Pinpoint the cell where the given text exists, returning its [x, y] midpoint coordinate. 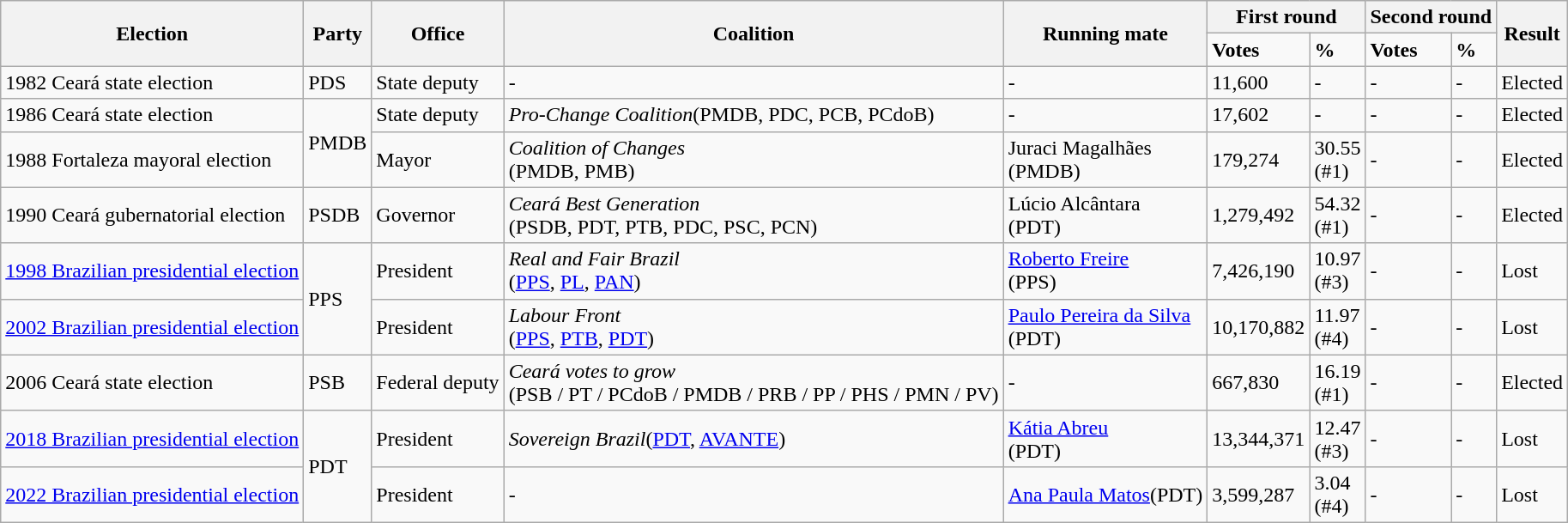
3,599,287 [1258, 495]
Running mate [1105, 33]
2002 Brazilian presidential election [153, 326]
Pro-Change Coalition(PMDB, PDC, PCB, PCdoB) [754, 115]
13,344,371 [1258, 438]
Second round [1432, 17]
667,830 [1258, 383]
Sovereign Brazil(PDT, AVANTE) [754, 438]
Coalition of Changes(PMDB, PMB) [754, 160]
PDS [338, 82]
1990 Ceará gubernatorial election [153, 215]
Labour Front(PPS, PTB, PDT) [754, 326]
Real and Fair Brazil(PPS, PL, PAN) [754, 271]
2022 Brazilian presidential election [153, 495]
11.97(#4) [1337, 326]
PPS [338, 299]
Kátia Abreu(PDT) [1105, 438]
17,602 [1258, 115]
PDT [338, 466]
1986 Ceará state election [153, 115]
30.55(#1) [1337, 160]
1,279,492 [1258, 215]
2018 Brazilian presidential election [153, 438]
PSDB [338, 215]
1998 Brazilian presidential election [153, 271]
Federal deputy [438, 383]
1988 Fortaleza mayoral election [153, 160]
16.19(#1) [1337, 383]
First round [1286, 17]
Election [153, 33]
Coalition [754, 33]
54.32(#1) [1337, 215]
2006 Ceará state election [153, 383]
10,170,882 [1258, 326]
179,274 [1258, 160]
12.47(#3) [1337, 438]
11,600 [1258, 82]
3.04(#4) [1337, 495]
Lúcio Alcântara(PDT) [1105, 215]
Mayor [438, 160]
PMDB [338, 143]
PSB [338, 383]
Juraci Magalhães(PMDB) [1105, 160]
Ana Paula Matos(PDT) [1105, 495]
1982 Ceará state election [153, 82]
Governor [438, 215]
Party [338, 33]
Ceará votes to grow(PSB / PT / PCdoB / PMDB / PRB / PP / PHS / PMN / PV) [754, 383]
Office [438, 33]
10.97(#3) [1337, 271]
7,426,190 [1258, 271]
Ceará Best Generation(PSDB, PDT, PTB, PDC, PSC, PCN) [754, 215]
Result [1533, 33]
Paulo Pereira da Silva(PDT) [1105, 326]
Roberto Freire(PPS) [1105, 271]
